Determine the [x, y] coordinate at the center of the cell enclosing the given text.  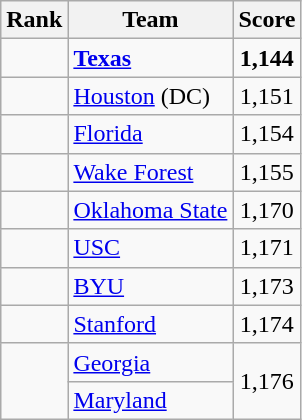
1,171 [267, 248]
Houston (DC) [150, 96]
1,144 [267, 58]
USC [150, 248]
1,155 [267, 172]
Maryland [150, 400]
Score [267, 20]
Rank [34, 20]
Florida [150, 134]
Texas [150, 58]
1,174 [267, 324]
1,176 [267, 381]
Wake Forest [150, 172]
1,154 [267, 134]
1,173 [267, 286]
1,170 [267, 210]
Oklahoma State [150, 210]
Georgia [150, 362]
BYU [150, 286]
1,151 [267, 96]
Team [150, 20]
Stanford [150, 324]
